Provide the (X, Y) coordinate of the cell's center where the given text is located.  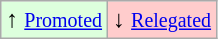
↑ Promoted (54, 20)
↓ Relegated (162, 20)
